Pinpoint the cell where the given text exists, returning its (x, y) midpoint coordinate. 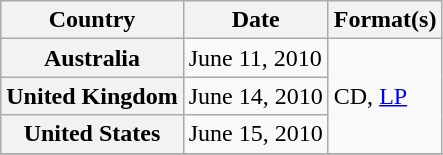
June 14, 2010 (256, 96)
Format(s) (385, 20)
Date (256, 20)
June 15, 2010 (256, 134)
June 11, 2010 (256, 58)
United Kingdom (92, 96)
CD, LP (385, 96)
Country (92, 20)
United States (92, 134)
Australia (92, 58)
